Scan for the cell matching the given text and deliver its (X, Y) coordinate at center. 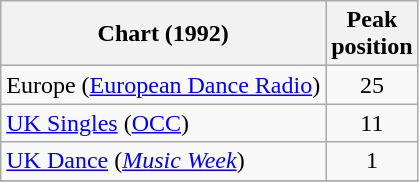
11 (372, 123)
25 (372, 85)
UK Singles (OCC) (164, 123)
UK Dance (Music Week) (164, 161)
Europe (European Dance Radio) (164, 85)
Peakposition (372, 34)
Chart (1992) (164, 34)
1 (372, 161)
